Return the (x, y) coordinate for the center point of the cell that contains the specified text.  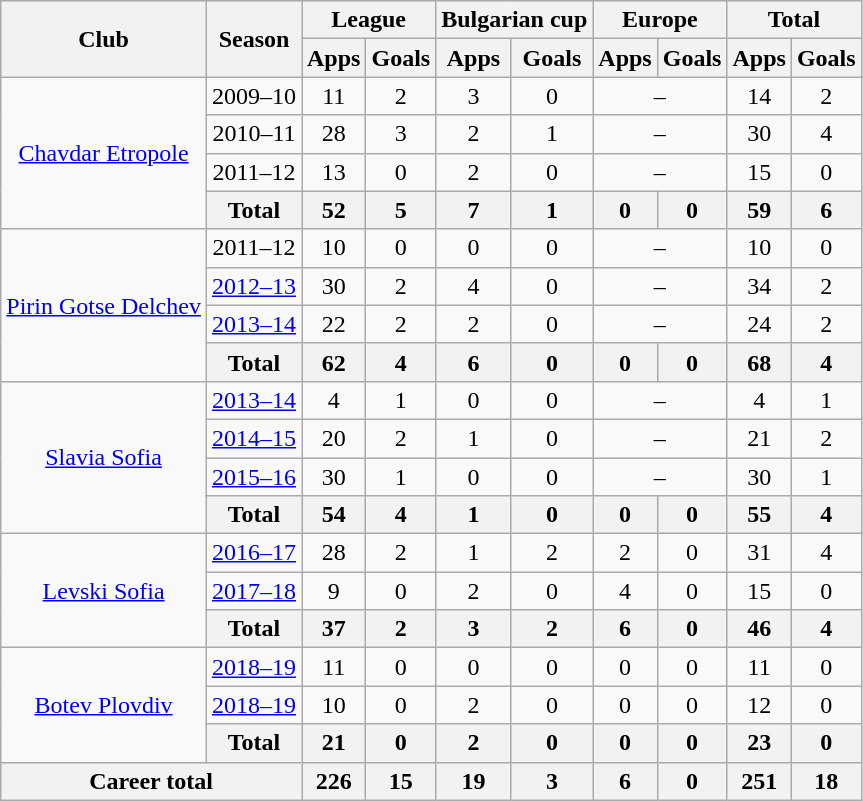
12 (759, 705)
54 (334, 515)
Chavdar Etropole (104, 153)
37 (334, 629)
Pirin Gotse Delchev (104, 305)
14 (759, 96)
2016–17 (254, 553)
7 (474, 210)
Slavia Sofia (104, 457)
2014–15 (254, 438)
18 (826, 781)
52 (334, 210)
2017–18 (254, 591)
34 (759, 286)
62 (334, 362)
2009–10 (254, 96)
2012–13 (254, 286)
20 (334, 438)
9 (334, 591)
19 (474, 781)
2015–16 (254, 477)
Bulgarian cup (514, 20)
Club (104, 39)
68 (759, 362)
Career total (152, 781)
2010–11 (254, 134)
59 (759, 210)
League (369, 20)
Levski Sofia (104, 591)
251 (759, 781)
13 (334, 172)
55 (759, 515)
24 (759, 324)
22 (334, 324)
23 (759, 743)
5 (401, 210)
226 (334, 781)
Season (254, 39)
31 (759, 553)
46 (759, 629)
Botev Plovdiv (104, 705)
Europe (660, 20)
